For the text-containing cell, return its midpoint in [x, y] coordinate format. 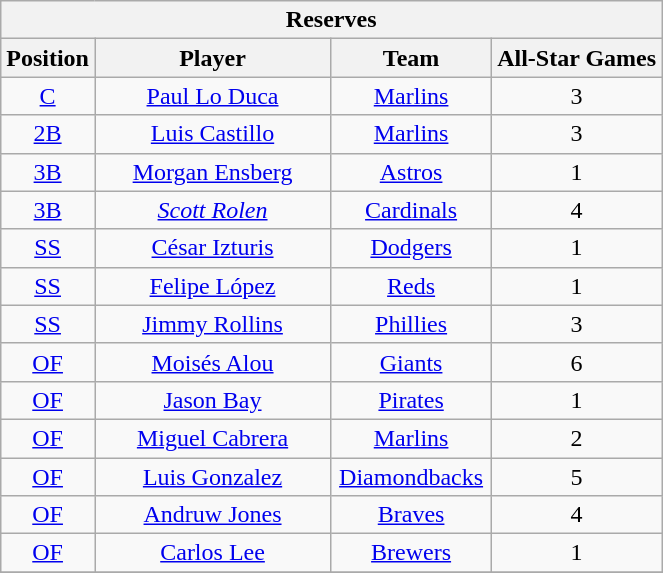
Team [412, 58]
Braves [412, 515]
Luis Castillo [212, 134]
Cardinals [412, 210]
Position [48, 58]
Paul Lo Duca [212, 96]
Andruw Jones [212, 515]
César Izturis [212, 248]
C [48, 96]
Astros [412, 172]
Miguel Cabrera [212, 438]
Jimmy Rollins [212, 324]
6 [577, 362]
Diamondbacks [412, 477]
2B [48, 134]
Giants [412, 362]
Morgan Ensberg [212, 172]
Dodgers [412, 248]
Phillies [412, 324]
Brewers [412, 553]
Player [212, 58]
Felipe López [212, 286]
Scott Rolen [212, 210]
Carlos Lee [212, 553]
Reserves [332, 20]
Pirates [412, 400]
5 [577, 477]
2 [577, 438]
Jason Bay [212, 400]
Reds [412, 286]
Moisés Alou [212, 362]
Luis Gonzalez [212, 477]
All-Star Games [577, 58]
